For the text-containing cell, return its midpoint in [x, y] coordinate format. 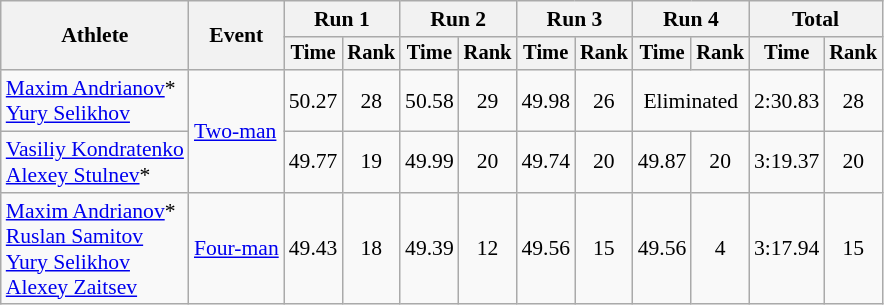
Run 2 [458, 19]
Maxim Andrianov*Ruslan SamitovYury SelikhovAlexey Zaitsev [95, 249]
12 [488, 249]
50.58 [430, 100]
49.99 [430, 162]
3:19.37 [786, 162]
3:17.94 [786, 249]
Run 3 [574, 19]
Athlete [95, 36]
2:30.83 [786, 100]
50.27 [314, 100]
49.98 [546, 100]
Eliminated [691, 100]
Run 1 [342, 19]
19 [371, 162]
18 [371, 249]
Maxim Andrianov*Yury Selikhov [95, 100]
49.77 [314, 162]
Two-man [236, 131]
Four-man [236, 249]
Event [236, 36]
29 [488, 100]
4 [720, 249]
49.74 [546, 162]
49.43 [314, 249]
Run 4 [691, 19]
Total [816, 19]
Vasiliy KondratenkoAlexey Stulnev* [95, 162]
26 [604, 100]
49.39 [430, 249]
49.87 [662, 162]
